Scan for the cell matching the given text and deliver its [x, y] coordinate at center. 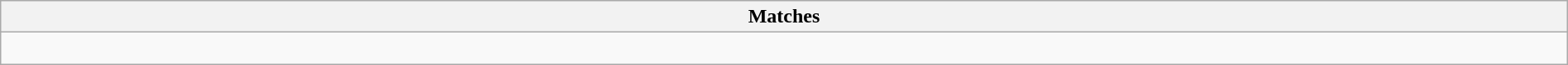
Matches [784, 17]
